Output the (x, y) coordinate of the center of the cell containing the given text.  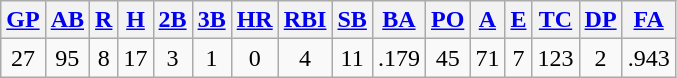
A (488, 20)
E (518, 20)
7 (518, 58)
2 (600, 58)
GP (23, 20)
BA (398, 20)
FA (648, 20)
3 (172, 58)
SB (352, 20)
H (136, 20)
TC (556, 20)
71 (488, 58)
PO (447, 20)
17 (136, 58)
123 (556, 58)
DP (600, 20)
11 (352, 58)
27 (23, 58)
.179 (398, 58)
45 (447, 58)
0 (254, 58)
HR (254, 20)
2B (172, 20)
.943 (648, 58)
AB (67, 20)
RBI (305, 20)
8 (104, 58)
95 (67, 58)
1 (212, 58)
3B (212, 20)
R (104, 20)
4 (305, 58)
